Find where the given text appears and provide that cell's center as (x, y) coordinate. 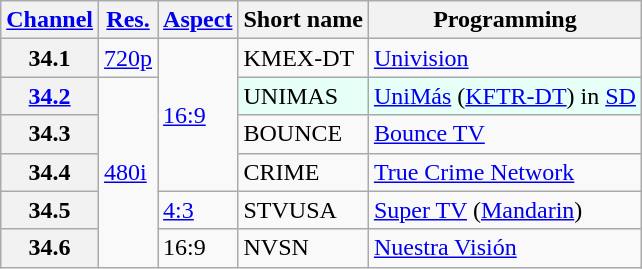
34.1 (50, 58)
Aspect (198, 20)
34.2 (50, 96)
34.3 (50, 134)
Res. (128, 20)
Nuestra Visión (504, 248)
Bounce TV (504, 134)
34.4 (50, 172)
480i (128, 172)
720p (128, 58)
34.6 (50, 248)
CRIME (303, 172)
Short name (303, 20)
BOUNCE (303, 134)
Univision (504, 58)
True Crime Network (504, 172)
Super TV (Mandarin) (504, 210)
34.5 (50, 210)
KMEX-DT (303, 58)
Channel (50, 20)
UNIMAS (303, 96)
UniMás (KFTR-DT) in SD (504, 96)
Programming (504, 20)
4:3 (198, 210)
NVSN (303, 248)
STVUSA (303, 210)
